Detect which cell encompasses the target text, then output its [X, Y] center coordinate. 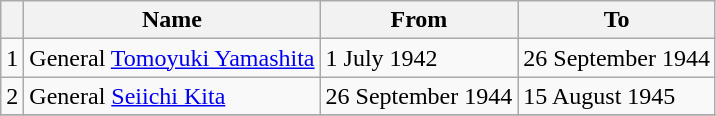
General Seiichi Kita [172, 96]
To [617, 20]
From [419, 20]
General Tomoyuki Yamashita [172, 58]
1 [12, 58]
15 August 1945 [617, 96]
2 [12, 96]
1 July 1942 [419, 58]
Name [172, 20]
